Identify which cell holds the provided text, then report its [X, Y] central coordinate. 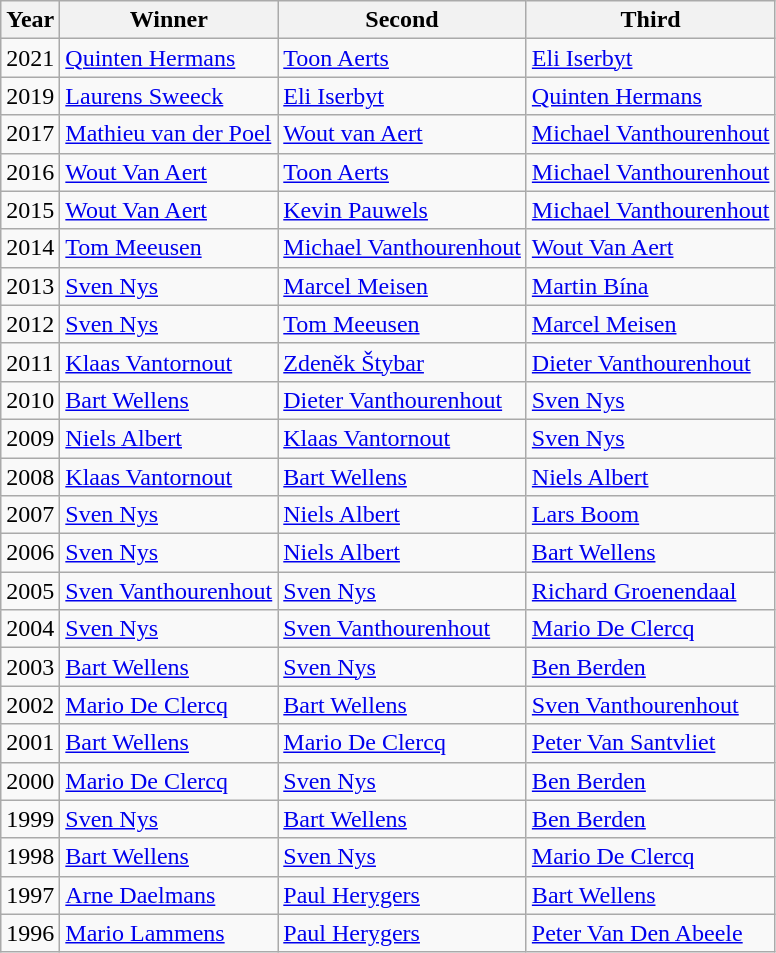
1999 [30, 819]
2000 [30, 781]
Peter Van Den Abeele [650, 933]
2014 [30, 248]
2007 [30, 515]
Kevin Pauwels [402, 210]
Arne Daelmans [169, 895]
Year [30, 20]
Wout van Aert [402, 134]
2013 [30, 286]
1996 [30, 933]
2002 [30, 705]
Second [402, 20]
Mathieu van der Poel [169, 134]
2006 [30, 553]
2004 [30, 629]
Laurens Sweeck [169, 96]
2003 [30, 667]
2017 [30, 134]
Martin Bína [650, 286]
2001 [30, 743]
Richard Groenendaal [650, 591]
Third [650, 20]
Peter Van Santvliet [650, 743]
2005 [30, 591]
Zdeněk Štybar [402, 362]
2019 [30, 96]
2015 [30, 210]
Lars Boom [650, 515]
2012 [30, 324]
2011 [30, 362]
1997 [30, 895]
1998 [30, 857]
2021 [30, 58]
2010 [30, 400]
2016 [30, 172]
2009 [30, 438]
2008 [30, 477]
Mario Lammens [169, 933]
Winner [169, 20]
